Detect which cell encompasses the target text, then output its (X, Y) center coordinate. 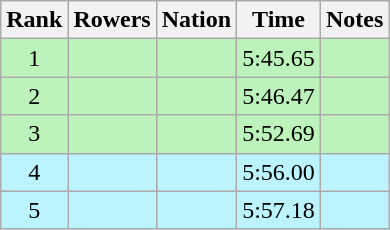
Time (279, 20)
3 (34, 134)
5:46.47 (279, 96)
2 (34, 96)
Rowers (112, 20)
Rank (34, 20)
1 (34, 58)
Nation (196, 20)
5:57.18 (279, 210)
5 (34, 210)
5:45.65 (279, 58)
4 (34, 172)
5:56.00 (279, 172)
Notes (354, 20)
5:52.69 (279, 134)
